Return [x, y] of the center of cell containing provided text 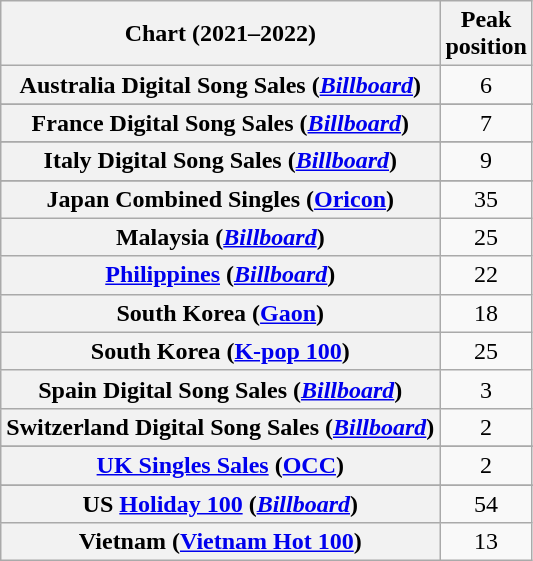
Italy Digital Song Sales (Billboard) [220, 161]
Vietnam (Vietnam Hot 100) [220, 542]
UK Singles Sales (OCC) [220, 465]
South Korea (Gaon) [220, 313]
Spain Digital Song Sales (Billboard) [220, 389]
6 [486, 85]
Peakposition [486, 34]
France Digital Song Sales (Billboard) [220, 123]
9 [486, 161]
Chart (2021–2022) [220, 34]
22 [486, 275]
54 [486, 503]
Japan Combined Singles (Oricon) [220, 199]
US Holiday 100 (Billboard) [220, 503]
7 [486, 123]
35 [486, 199]
Australia Digital Song Sales (Billboard) [220, 85]
South Korea (K-pop 100) [220, 351]
Switzerland Digital Song Sales (Billboard) [220, 427]
13 [486, 542]
Malaysia (Billboard) [220, 237]
3 [486, 389]
18 [486, 313]
Philippines (Billboard) [220, 275]
